Locate the cell with the specified text and output its [x, y] center coordinate. 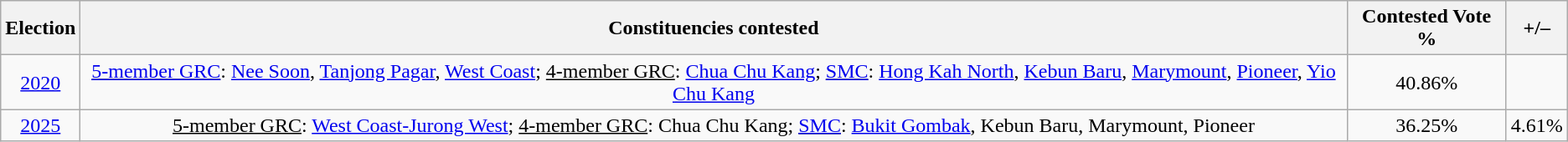
+/– [1536, 28]
2020 [40, 82]
40.86% [1426, 82]
Election [40, 28]
Contested Vote % [1426, 28]
36.25% [1426, 125]
5-member GRC: Nee Soon, Tanjong Pagar, West Coast; 4-member GRC: Chua Chu Kang; SMC: Hong Kah North, Kebun Baru, Marymount, Pioneer, Yio Chu Kang [714, 82]
Constituencies contested [714, 28]
4.61% [1536, 125]
2025 [40, 125]
5-member GRC: West Coast-Jurong West; 4-member GRC: Chua Chu Kang; SMC: Bukit Gombak, Kebun Baru, Marymount, Pioneer [714, 125]
